Identify which cell holds the provided text, then report its [x, y] central coordinate. 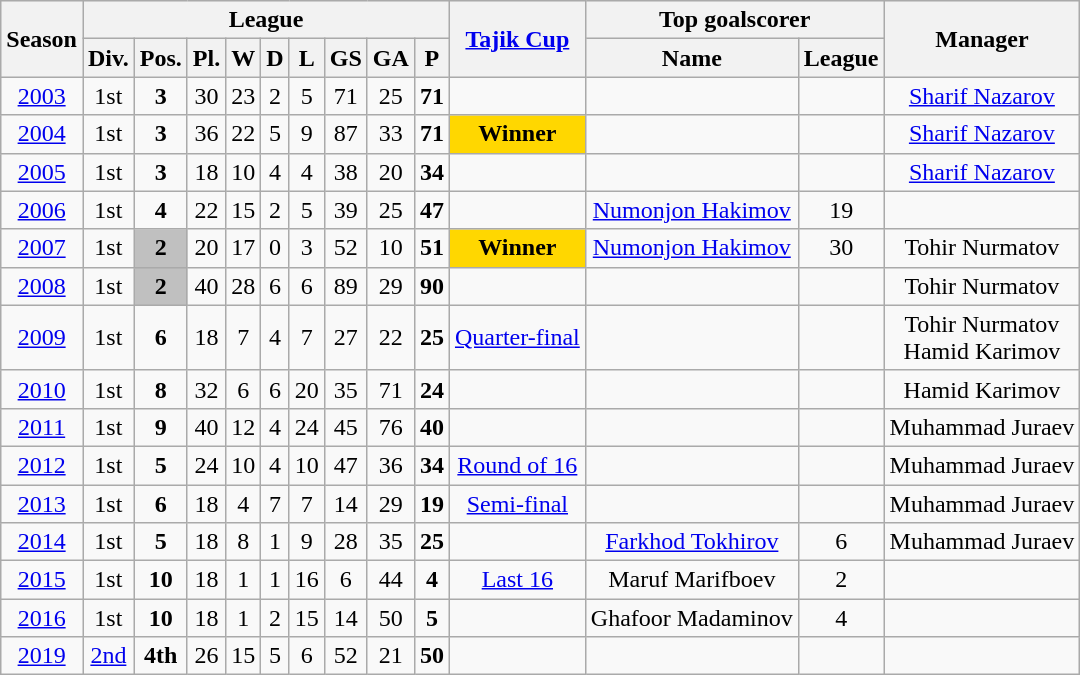
Hamid Karimov [982, 389]
2014 [42, 542]
Ghafoor Madaminov [692, 618]
L [306, 58]
21 [390, 656]
2015 [42, 580]
2005 [42, 172]
2008 [42, 286]
Quarter-final [517, 338]
P [432, 58]
89 [346, 286]
4th [160, 656]
2004 [42, 134]
Manager [982, 39]
76 [390, 427]
2016 [42, 618]
26 [206, 656]
23 [244, 96]
Tohir Nurmatov Hamid Karimov [982, 338]
Pl. [206, 58]
Season [42, 39]
44 [390, 580]
2006 [42, 210]
Tajik Cup [517, 39]
45 [346, 427]
16 [306, 580]
Round of 16 [517, 465]
Last 16 [517, 580]
Name [692, 58]
2010 [42, 389]
2003 [42, 96]
0 [275, 248]
2013 [42, 503]
Maruf Marifboev [692, 580]
GS [346, 58]
12 [244, 427]
Div. [108, 58]
Farkhod Tokhirov [692, 542]
38 [346, 172]
D [275, 58]
2nd [108, 656]
2009 [42, 338]
27 [346, 338]
33 [390, 134]
39 [346, 210]
W [244, 58]
Semi-final [517, 503]
32 [206, 389]
2011 [42, 427]
17 [244, 248]
2019 [42, 656]
51 [432, 248]
GA [390, 58]
90 [432, 286]
Pos. [160, 58]
2007 [42, 248]
87 [346, 134]
2012 [42, 465]
Top goalscorer [734, 20]
